Find where the given text appears and provide that cell's center as [x, y] coordinate. 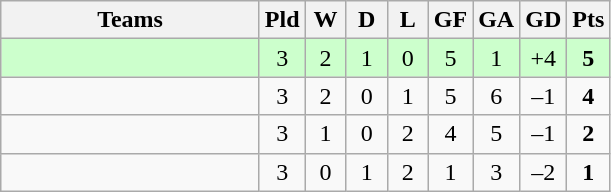
GF [450, 20]
6 [496, 96]
L [408, 20]
GD [544, 20]
–2 [544, 172]
Pts [588, 20]
W [326, 20]
+4 [544, 58]
D [366, 20]
GA [496, 20]
Pld [282, 20]
Teams [130, 20]
